Extract the [x, y] coordinate from the center of the cell holding the provided text.  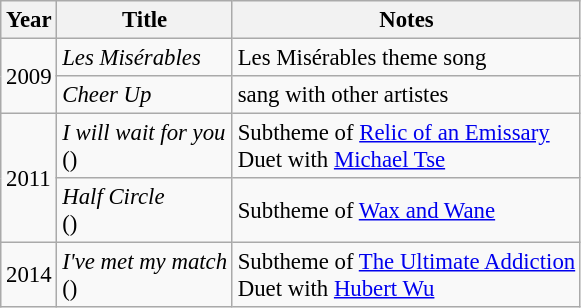
sang with other artistes [406, 95]
Half Circle() [145, 210]
Les Misérables theme song [406, 58]
Cheer Up [145, 95]
2009 [29, 76]
Year [29, 20]
Title [145, 20]
2014 [29, 276]
Subtheme of Wax and Wane [406, 210]
Les Misérables [145, 58]
Subtheme of The Ultimate Addiction Duet with Hubert Wu [406, 276]
Subtheme of Relic of an EmissaryDuet with Michael Tse [406, 146]
I've met my match() [145, 276]
I will wait for you() [145, 146]
2011 [29, 178]
Notes [406, 20]
